Locate the cell with the specified text and output its (X, Y) center coordinate. 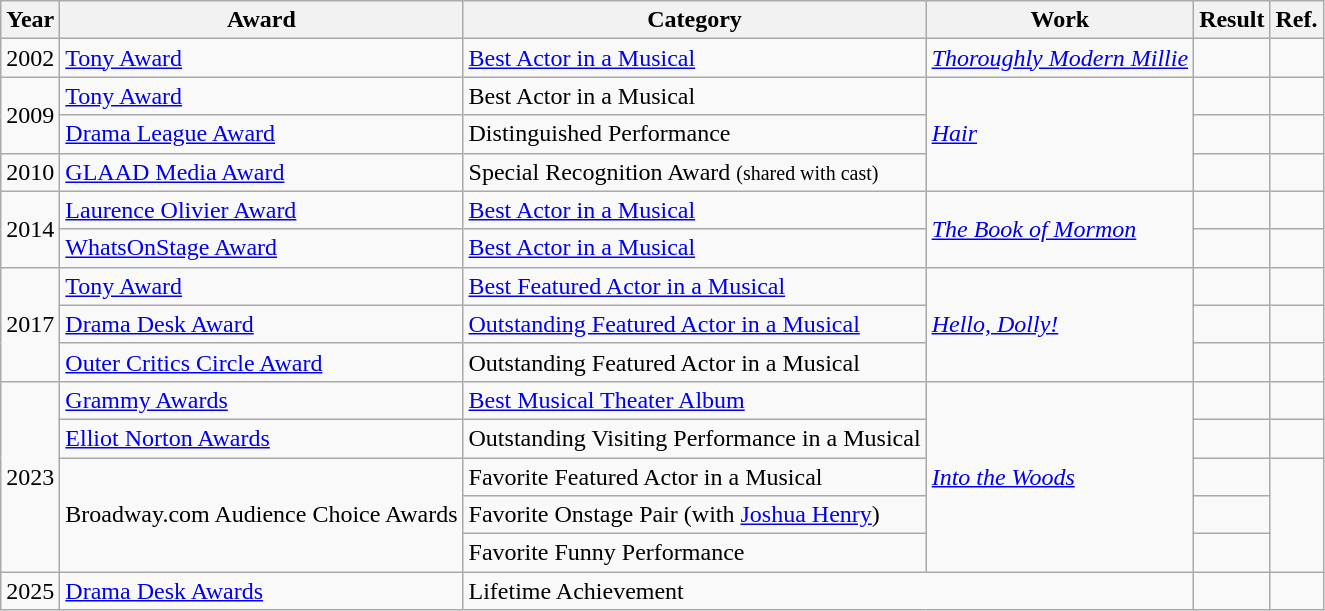
2025 (30, 591)
Year (30, 20)
Distinguished Performance (694, 134)
Result (1232, 20)
Hello, Dolly! (1060, 324)
Category (694, 20)
Favorite Onstage Pair (with Joshua Henry) (694, 515)
Best Featured Actor in a Musical (694, 286)
2017 (30, 324)
Award (262, 20)
Elliot Norton Awards (262, 438)
Best Musical Theater Album (694, 400)
Hair (1060, 134)
Outstanding Visiting Performance in a Musical (694, 438)
Drama Desk Awards (262, 591)
2014 (30, 229)
WhatsOnStage Award (262, 248)
Grammy Awards (262, 400)
The Book of Mormon (1060, 229)
Laurence Olivier Award (262, 210)
Drama Desk Award (262, 324)
GLAAD Media Award (262, 172)
2010 (30, 172)
Drama League Award (262, 134)
Special Recognition Award (shared with cast) (694, 172)
Ref. (1296, 20)
Outer Critics Circle Award (262, 362)
2009 (30, 115)
Work (1060, 20)
Favorite Featured Actor in a Musical (694, 477)
Thoroughly Modern Millie (1060, 58)
2002 (30, 58)
Into the Woods (1060, 476)
2023 (30, 476)
Lifetime Achievement (828, 591)
Broadway.com Audience Choice Awards (262, 515)
Favorite Funny Performance (694, 553)
